Provide the [X, Y] coordinate of the cell's center where the given text is located.  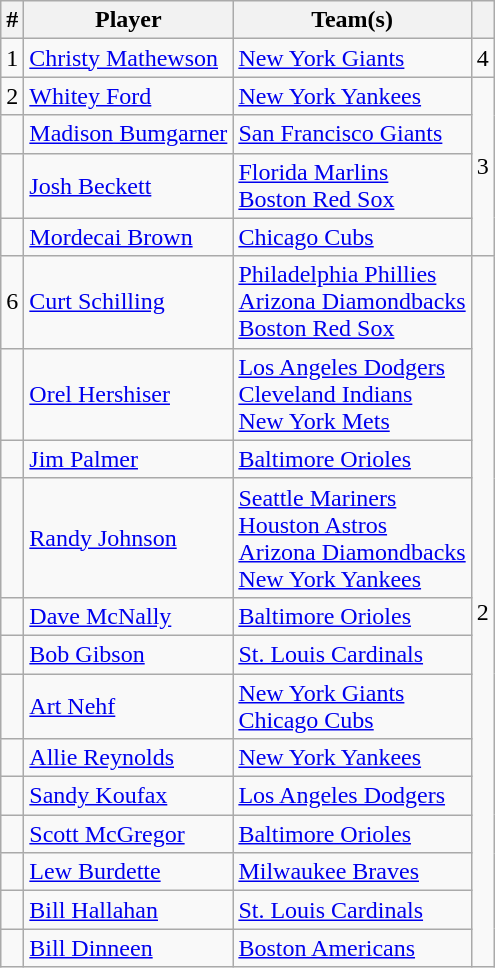
Seattle MarinersHouston AstrosArizona DiamondbacksNew York Yankees [352, 538]
San Francisco Giants [352, 134]
Philadelphia PhilliesArizona DiamondbacksBoston Red Sox [352, 302]
6 [12, 302]
Dave McNally [128, 616]
# [12, 20]
Sandy Koufax [128, 796]
Bob Gibson [128, 654]
Allie Reynolds [128, 758]
Curt Schilling [128, 302]
Team(s) [352, 20]
Whitey Ford [128, 96]
Art Nehf [128, 706]
Los Angeles DodgersCleveland IndiansNew York Mets [352, 394]
Lew Burdette [128, 872]
Randy Johnson [128, 538]
Mordecai Brown [128, 237]
Orel Hershiser [128, 394]
3 [482, 166]
Boston Americans [352, 948]
Bill Hallahan [128, 910]
Josh Beckett [128, 186]
New York GiantsChicago Cubs [352, 706]
Los Angeles Dodgers [352, 796]
New York Giants [352, 58]
Milwaukee Braves [352, 872]
Florida MarlinsBoston Red Sox [352, 186]
4 [482, 58]
Christy Mathewson [128, 58]
Scott McGregor [128, 834]
Jim Palmer [128, 459]
Madison Bumgarner [128, 134]
Chicago Cubs [352, 237]
1 [12, 58]
Bill Dinneen [128, 948]
Player [128, 20]
